Output the (X, Y) coordinate of the center of the cell containing the given text.  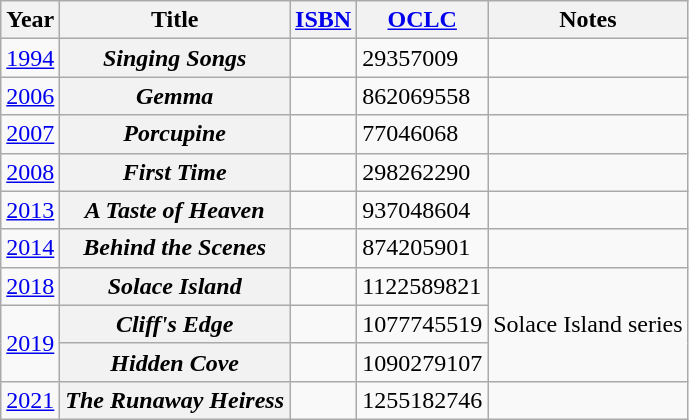
2007 (30, 134)
862069558 (422, 96)
Cliff's Edge (175, 324)
1122589821 (422, 286)
Solace Island (175, 286)
1994 (30, 58)
Behind the Scenes (175, 248)
298262290 (422, 172)
Singing Songs (175, 58)
Gemma (175, 96)
2008 (30, 172)
Porcupine (175, 134)
Notes (588, 20)
2019 (30, 343)
A Taste of Heaven (175, 210)
The Runaway Heiress (175, 400)
2018 (30, 286)
1255182746 (422, 400)
2014 (30, 248)
First Time (175, 172)
2013 (30, 210)
77046068 (422, 134)
Year (30, 20)
Solace Island series (588, 324)
874205901 (422, 248)
29357009 (422, 58)
2021 (30, 400)
1077745519 (422, 324)
Hidden Cove (175, 362)
ISBN (324, 20)
OCLC (422, 20)
937048604 (422, 210)
2006 (30, 96)
Title (175, 20)
1090279107 (422, 362)
